Find where the given text appears and provide that cell's center as (x, y) coordinate. 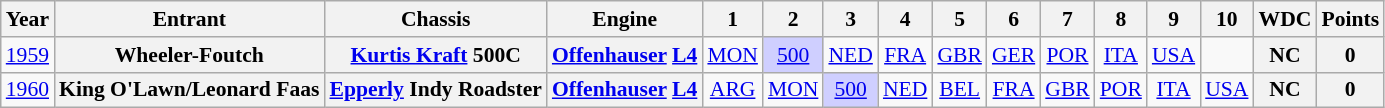
5 (960, 19)
WDC (1286, 19)
BEL (960, 90)
Points (1350, 19)
GER (1014, 55)
6 (1014, 19)
Year (28, 19)
8 (1121, 19)
1959 (28, 55)
Wheeler-Foutch (189, 55)
1 (732, 19)
Chassis (435, 19)
2 (794, 19)
Entrant (189, 19)
ARG (732, 90)
3 (850, 19)
10 (1226, 19)
Engine (624, 19)
King O'Lawn/Leonard Faas (189, 90)
Kurtis Kraft 500C (435, 55)
Epperly Indy Roadster (435, 90)
4 (905, 19)
7 (1068, 19)
9 (1174, 19)
1960 (28, 90)
